Search for the cell housing the specified text and yield its [x, y] center coordinate. 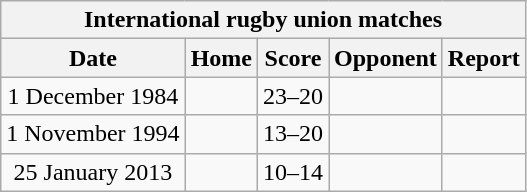
Report [484, 58]
13–20 [292, 134]
25 January 2013 [93, 172]
1 December 1984 [93, 96]
10–14 [292, 172]
Opponent [386, 58]
Date [93, 58]
International rugby union matches [264, 20]
Score [292, 58]
23–20 [292, 96]
Home [221, 58]
1 November 1994 [93, 134]
